Identify which cell holds the provided text, then report its [X, Y] central coordinate. 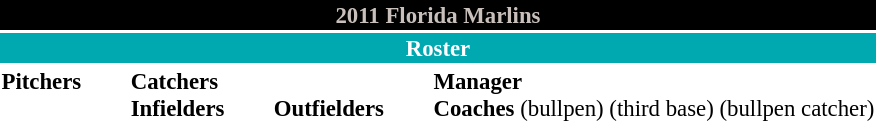
2011 Florida Marlins [438, 15]
Roster [438, 48]
